For the text-containing cell, return its midpoint in (x, y) coordinate format. 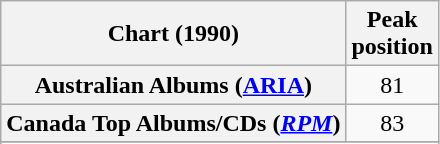
Canada Top Albums/CDs (RPM) (174, 123)
81 (392, 85)
Chart (1990) (174, 34)
Peakposition (392, 34)
Australian Albums (ARIA) (174, 85)
83 (392, 123)
